Pinpoint the cell where the given text exists, returning its (x, y) midpoint coordinate. 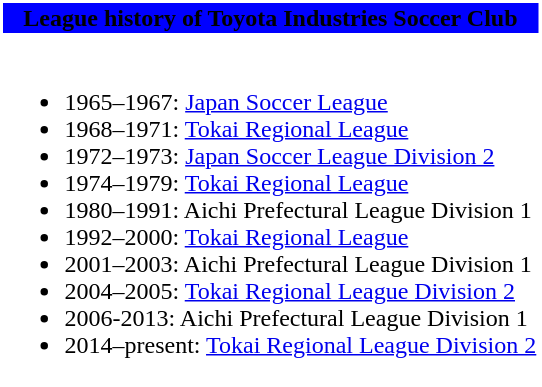
League history of Toyota Industries Soccer Club (270, 18)
